Output the [X, Y] coordinate of the center of the cell containing the given text.  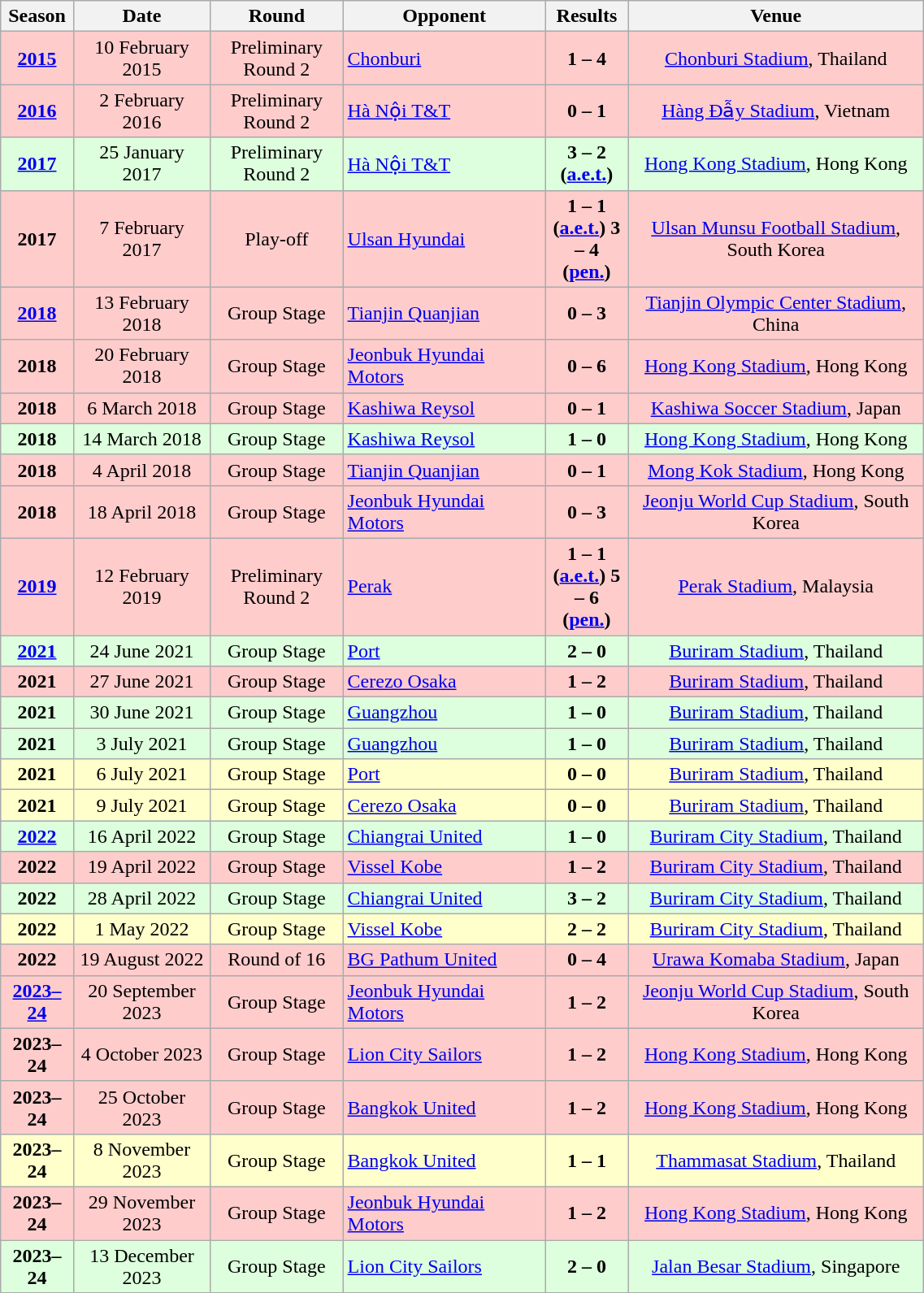
Kashiwa Soccer Stadium, Japan [776, 408]
Results [587, 16]
Perak [444, 587]
3 – 2 [587, 898]
9 July 2021 [141, 805]
Mong Kok Stadium, Hong Kong [776, 470]
20 September 2023 [141, 1001]
28 April 2022 [141, 898]
4 October 2023 [141, 1055]
Venue [776, 16]
Jalan Besar Stadium, Singapore [776, 1266]
25 January 2017 [141, 164]
1 – 1 [587, 1161]
Thammasat Stadium, Thailand [776, 1161]
Chonburi Stadium, Thailand [776, 59]
29 November 2023 [141, 1213]
2016 [37, 111]
Chonburi [444, 59]
2 – 2 [587, 929]
13 February 2018 [141, 314]
Season [37, 16]
3 July 2021 [141, 744]
0 – 4 [587, 960]
1 – 4 [587, 59]
7 February 2017 [141, 239]
Date [141, 16]
6 July 2021 [141, 774]
3 – 2 (a.e.t.) [587, 164]
24 June 2021 [141, 651]
1 – 1 (a.e.t.) 3 – 4 (pen.) [587, 239]
27 June 2021 [141, 682]
Urawa Komaba Stadium, Japan [776, 960]
Play-off [276, 239]
0 – 6 [587, 366]
1 – 1 (a.e.t.) 5 – 6 (pen.) [587, 587]
1 May 2022 [141, 929]
16 April 2022 [141, 836]
30 June 2021 [141, 713]
14 March 2018 [141, 439]
19 August 2022 [141, 960]
Ulsan Munsu Football Stadium, South Korea [776, 239]
8 November 2023 [141, 1161]
Perak Stadium, Malaysia [776, 587]
13 December 2023 [141, 1266]
19 April 2022 [141, 867]
12 February 2019 [141, 587]
18 April 2018 [141, 512]
Tianjin Olympic Center Stadium, China [776, 314]
6 March 2018 [141, 408]
Opponent [444, 16]
Ulsan Hyundai [444, 239]
25 October 2023 [141, 1107]
2019 [37, 587]
20 February 2018 [141, 366]
BG Pathum United [444, 960]
4 April 2018 [141, 470]
2015 [37, 59]
Round of 16 [276, 960]
10 February 2015 [141, 59]
Round [276, 16]
2 February 2016 [141, 111]
Hàng Đẫy Stadium, Vietnam [776, 111]
